Provide the [x, y] coordinate of the cell's center where the given text is located.  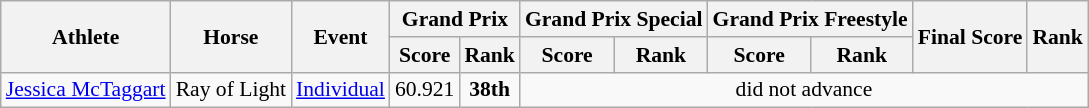
Grand Prix Freestyle [810, 19]
Athlete [86, 36]
Individual [340, 90]
Grand Prix Special [614, 19]
Grand Prix [455, 19]
Final Score [970, 36]
Event [340, 36]
Jessica McTaggart [86, 90]
60.921 [424, 90]
did not advance [804, 90]
38th [490, 90]
Horse [231, 36]
Ray of Light [231, 90]
